Identify which cell holds the provided text, then report its [X, Y] central coordinate. 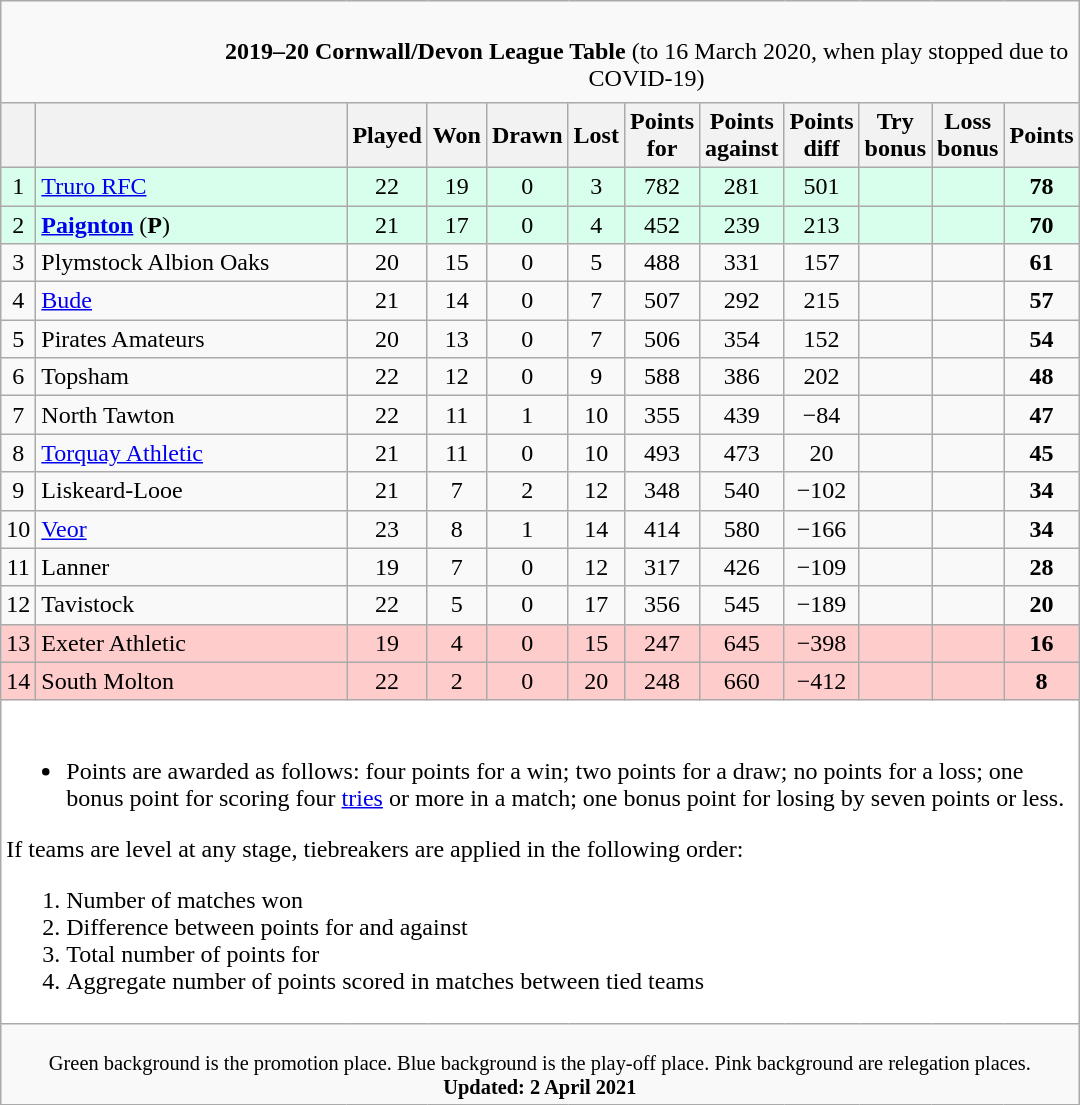
Try bonus [895, 134]
493 [662, 453]
Drawn [527, 134]
Exeter Athletic [192, 643]
−102 [822, 491]
Plymstock Albion Oaks [192, 263]
439 [742, 415]
Truro RFC [192, 186]
213 [822, 225]
426 [742, 567]
6 [18, 377]
54 [1042, 339]
157 [822, 263]
356 [662, 605]
−166 [822, 529]
Points against [742, 134]
452 [662, 225]
Torquay Athletic [192, 453]
386 [742, 377]
Won [456, 134]
Veor [192, 529]
354 [742, 339]
545 [742, 605]
South Molton [192, 681]
Green background is the promotion place. Blue background is the play-off place. Pink background are relegation places. Updated: 2 April 2021 [540, 1064]
Points for [662, 134]
292 [742, 301]
48 [1042, 377]
Paignton (P) [192, 225]
348 [662, 491]
North Tawton [192, 415]
588 [662, 377]
580 [742, 529]
501 [822, 186]
47 [1042, 415]
248 [662, 681]
28 [1042, 567]
239 [742, 225]
23 [387, 529]
202 [822, 377]
414 [662, 529]
Points diff [822, 134]
45 [1042, 453]
Played [387, 134]
−84 [822, 415]
57 [1042, 301]
152 [822, 339]
215 [822, 301]
317 [662, 567]
Topsham [192, 377]
331 [742, 263]
473 [742, 453]
−412 [822, 681]
16 [1042, 643]
247 [662, 643]
Lanner [192, 567]
645 [742, 643]
−398 [822, 643]
488 [662, 263]
Loss bonus [968, 134]
Points [1042, 134]
506 [662, 339]
281 [742, 186]
−109 [822, 567]
660 [742, 681]
Liskeard-Looe [192, 491]
−189 [822, 605]
355 [662, 415]
70 [1042, 225]
78 [1042, 186]
782 [662, 186]
Pirates Amateurs [192, 339]
Bude [192, 301]
507 [662, 301]
Lost [596, 134]
Tavistock [192, 605]
540 [742, 491]
61 [1042, 263]
